Identify which cell holds the provided text, then report its (X, Y) central coordinate. 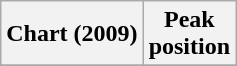
Peakposition (189, 34)
Chart (2009) (72, 34)
